Determine the [X, Y] coordinate at the center of the cell enclosing the given text.  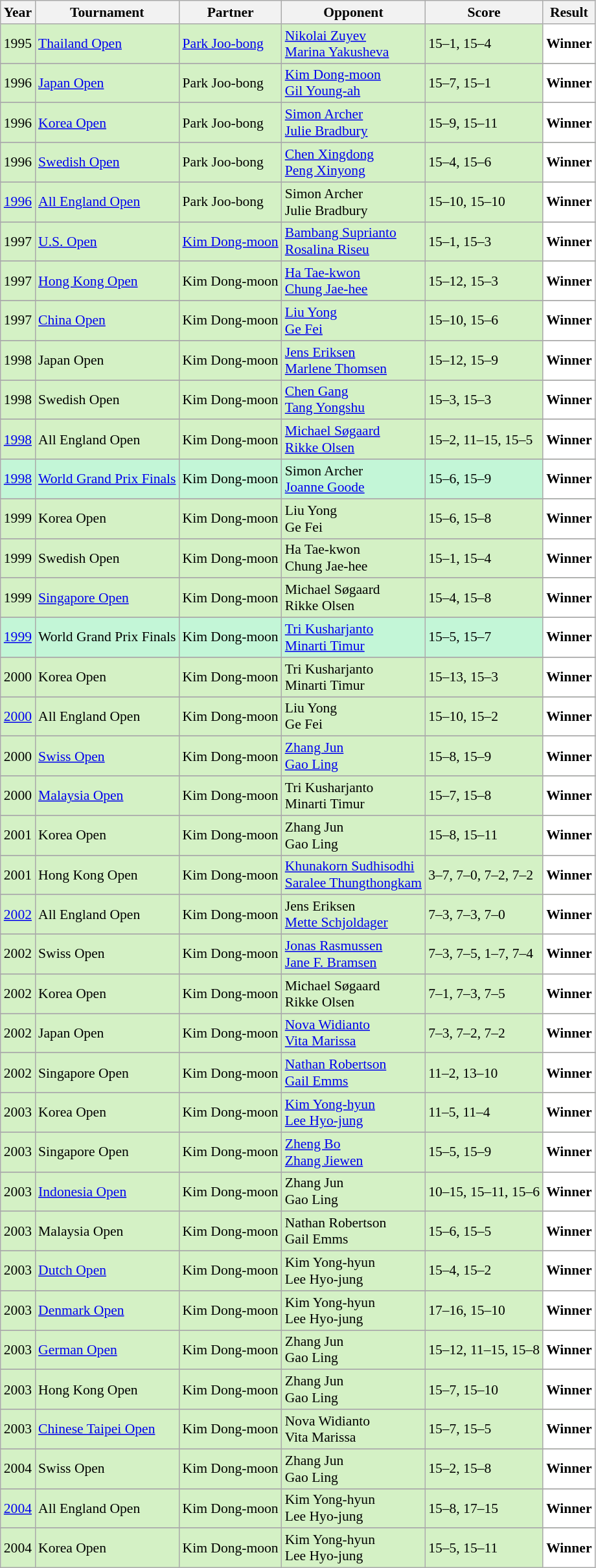
Tournament [107, 12]
Chen Gang Tang Yongshu [354, 400]
15–5, 15–11 [484, 1548]
10–15, 15–11, 15–6 [484, 1192]
7–1, 7–3, 7–5 [484, 994]
15–7, 15–10 [484, 1390]
15–7, 15–1 [484, 83]
7–3, 7–3, 7–0 [484, 915]
15–8, 17–15 [484, 1508]
15–3, 15–3 [484, 400]
7–3, 7–5, 1–7, 7–4 [484, 955]
15–6, 15–5 [484, 1232]
German Open [107, 1350]
Jonas Rasmussen Jane F. Bramsen [354, 955]
Thailand Open [107, 44]
15–12, 15–3 [484, 281]
Year [18, 12]
Bambang Suprianto Rosalina Riseu [354, 241]
11–5, 11–4 [484, 1113]
Jens Eriksen Marlene Thomsen [354, 360]
China Open [107, 321]
3–7, 7–0, 7–2, 7–2 [484, 874]
Simon Archer Joanne Goode [354, 479]
15–4, 15–2 [484, 1271]
15–9, 15–11 [484, 123]
Opponent [354, 12]
17–16, 15–10 [484, 1311]
Nikolai Zuyev Marina Yakusheva [354, 44]
15–1, 15–3 [484, 241]
15–12, 15–9 [484, 360]
15–7, 15–5 [484, 1429]
15–6, 15–9 [484, 479]
7–3, 7–2, 7–2 [484, 1034]
15–8, 15–9 [484, 756]
Jens Eriksen Mette Schjoldager [354, 915]
15–10, 15–10 [484, 202]
15–8, 15–11 [484, 835]
11–2, 13–10 [484, 1073]
Chinese Taipei Open [107, 1429]
Partner [230, 12]
Kim Dong-moon Gil Young-ah [354, 83]
15–5, 15–7 [484, 637]
15–2, 15–8 [484, 1469]
U.S. Open [107, 241]
15–10, 15–6 [484, 321]
15–7, 15–8 [484, 795]
Dutch Open [107, 1271]
15–13, 15–3 [484, 677]
Result [569, 12]
15–4, 15–6 [484, 162]
Chen Xingdong Peng Xinyong [354, 162]
15–4, 15–8 [484, 598]
15–10, 15–2 [484, 716]
Khunakorn Sudhisodhi Saralee Thungthongkam [354, 874]
Indonesia Open [107, 1192]
Zheng Bo Zhang Jiewen [354, 1152]
Score [484, 12]
15–5, 15–9 [484, 1152]
15–2, 11–15, 15–5 [484, 439]
1995 [18, 44]
Denmark Open [107, 1311]
15–6, 15–8 [484, 518]
15–12, 11–15, 15–8 [484, 1350]
